Extract the (x, y) coordinate from the center of the cell holding the provided text.  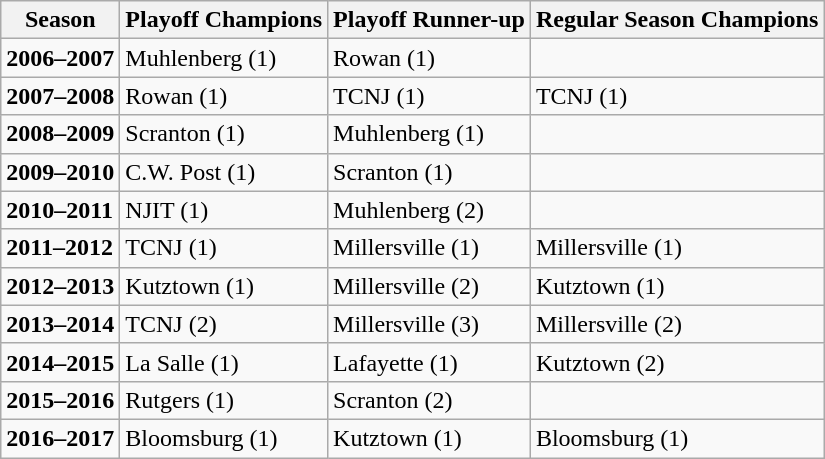
2010–2011 (60, 210)
2006–2007 (60, 58)
2011–2012 (60, 248)
TCNJ (2) (224, 324)
NJIT (1) (224, 210)
Rutgers (1) (224, 400)
2015–2016 (60, 400)
Playoff Champions (224, 20)
2012–2013 (60, 286)
2016–2017 (60, 438)
2007–2008 (60, 96)
Millersville (3) (430, 324)
2014–2015 (60, 362)
Regular Season Champions (676, 20)
C.W. Post (1) (224, 172)
La Salle (1) (224, 362)
Kutztown (2) (676, 362)
2009–2010 (60, 172)
2008–2009 (60, 134)
Muhlenberg (2) (430, 210)
Scranton (2) (430, 400)
Season (60, 20)
Lafayette (1) (430, 362)
Playoff Runner-up (430, 20)
2013–2014 (60, 324)
